Capture the cell that displays the provided text and extract its [x, y] central coordinate. 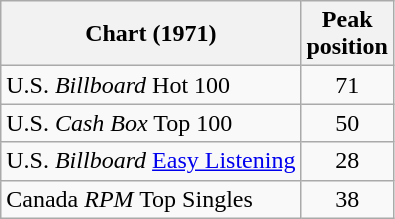
U.S. Cash Box Top 100 [151, 123]
71 [347, 85]
28 [347, 161]
Peakposition [347, 34]
50 [347, 123]
Chart (1971) [151, 34]
U.S. Billboard Hot 100 [151, 85]
U.S. Billboard Easy Listening [151, 161]
38 [347, 199]
Canada RPM Top Singles [151, 199]
